From the cell containing the given text, extract its center point as [x, y] coordinate. 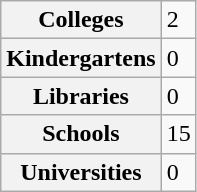
Libraries [81, 96]
Schools [81, 134]
Universities [81, 172]
Kindergartens [81, 58]
15 [178, 134]
2 [178, 20]
Colleges [81, 20]
